Return (X, Y) of the center of cell containing provided text 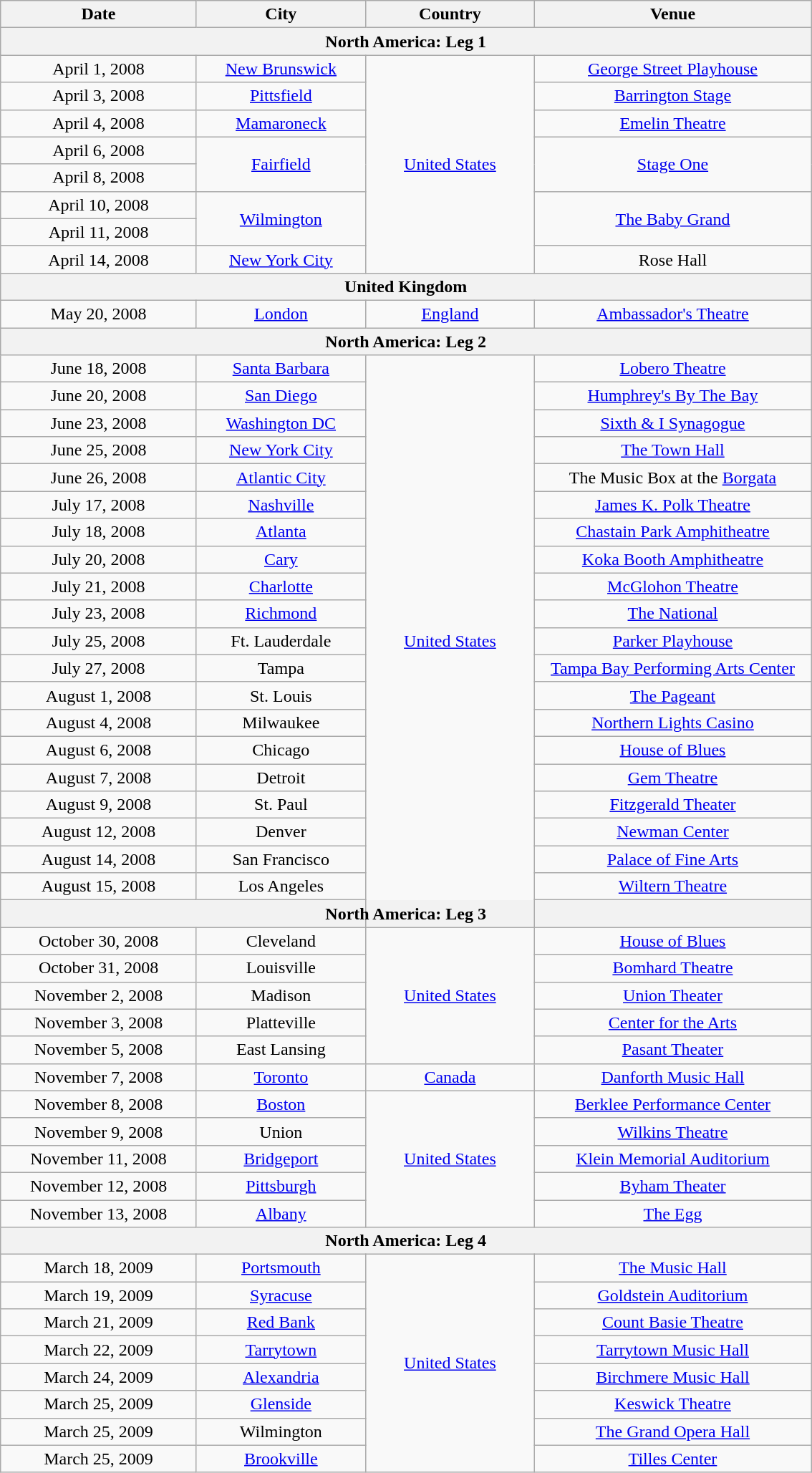
Count Basie Theatre (672, 1323)
Gem Theatre (672, 777)
April 8, 2008 (99, 178)
November 13, 2008 (99, 1214)
June 26, 2008 (99, 478)
Washington DC (281, 423)
Klein Memorial Auditorium (672, 1159)
March 19, 2009 (99, 1295)
April 11, 2008 (99, 232)
Alexandria (281, 1377)
Los Angeles (281, 887)
August 4, 2008 (99, 723)
North America: Leg 4 (406, 1241)
June 23, 2008 (99, 423)
November 5, 2008 (99, 1050)
April 14, 2008 (99, 259)
Parker Playhouse (672, 641)
The Music Hall (672, 1268)
Mamaroneck (281, 123)
July 27, 2008 (99, 668)
Chicago (281, 750)
Ambassador's Theatre (672, 314)
November 3, 2008 (99, 1023)
Brookville (281, 1459)
The Baby Grand (672, 218)
Goldstein Auditorium (672, 1295)
June 20, 2008 (99, 396)
Palace of Fine Arts (672, 859)
City (281, 14)
Chastain Park Amphitheatre (672, 532)
Emelin Theatre (672, 123)
July 21, 2008 (99, 586)
Koka Booth Amphitheatre (672, 559)
Charlotte (281, 586)
March 24, 2009 (99, 1377)
April 6, 2008 (99, 150)
Date (99, 14)
James K. Polk Theatre (672, 505)
Cleveland (281, 941)
Richmond (281, 614)
The Pageant (672, 695)
April 4, 2008 (99, 123)
Berklee Performance Center (672, 1104)
Wiltern Theatre (672, 887)
April 3, 2008 (99, 96)
Tilles Center (672, 1459)
St. Paul (281, 805)
Portsmouth (281, 1268)
Wilkins Theatre (672, 1131)
June 18, 2008 (99, 369)
November 8, 2008 (99, 1104)
Nashville (281, 505)
North America: Leg 2 (406, 342)
April 1, 2008 (99, 69)
November 12, 2008 (99, 1186)
October 30, 2008 (99, 941)
St. Louis (281, 695)
The National (672, 614)
Red Bank (281, 1323)
August 15, 2008 (99, 887)
July 18, 2008 (99, 532)
The Egg (672, 1214)
Syracuse (281, 1295)
Atlantic City (281, 478)
Tampa Bay Performing Arts Center (672, 668)
Denver (281, 832)
Lobero Theatre (672, 369)
August 14, 2008 (99, 859)
July 23, 2008 (99, 614)
Barrington Stage (672, 96)
July 25, 2008 (99, 641)
March 21, 2009 (99, 1323)
Canada (450, 1077)
Center for the Arts (672, 1023)
Glenside (281, 1404)
Birchmere Music Hall (672, 1377)
Boston (281, 1104)
Fairfield (281, 164)
Venue (672, 14)
Northern Lights Casino (672, 723)
North America: Leg 3 (406, 914)
Union (281, 1131)
Bomhard Theatre (672, 968)
Country (450, 14)
August 6, 2008 (99, 750)
Union Theater (672, 995)
Stage One (672, 164)
Pasant Theater (672, 1050)
Newman Center (672, 832)
August 7, 2008 (99, 777)
San Diego (281, 396)
San Francisco (281, 859)
George Street Playhouse (672, 69)
Tarrytown (281, 1350)
Madison (281, 995)
October 31, 2008 (99, 968)
The Town Hall (672, 450)
Albany (281, 1214)
August 1, 2008 (99, 695)
Toronto (281, 1077)
The Music Box at the Borgata (672, 478)
United Kingdom (406, 286)
Detroit (281, 777)
Atlanta (281, 532)
North America: Leg 1 (406, 42)
Pittsfield (281, 96)
Platteville (281, 1023)
East Lansing (281, 1050)
Cary (281, 559)
Bridgeport (281, 1159)
November 9, 2008 (99, 1131)
April 10, 2008 (99, 205)
Humphrey's By The Bay (672, 396)
May 20, 2008 (99, 314)
Santa Barbara (281, 369)
November 2, 2008 (99, 995)
Keswick Theatre (672, 1404)
Louisville (281, 968)
March 18, 2009 (99, 1268)
Milwaukee (281, 723)
The Grand Opera Hall (672, 1431)
July 17, 2008 (99, 505)
Fitzgerald Theater (672, 805)
Sixth & I Synagogue (672, 423)
Ft. Lauderdale (281, 641)
Danforth Music Hall (672, 1077)
November 11, 2008 (99, 1159)
London (281, 314)
August 9, 2008 (99, 805)
June 25, 2008 (99, 450)
Pittsburgh (281, 1186)
McGlohon Theatre (672, 586)
March 22, 2009 (99, 1350)
New Brunswick (281, 69)
Tarrytown Music Hall (672, 1350)
July 20, 2008 (99, 559)
November 7, 2008 (99, 1077)
Rose Hall (672, 259)
Tampa (281, 668)
England (450, 314)
Byham Theater (672, 1186)
August 12, 2008 (99, 832)
